Return the [x, y] coordinate for the center point of the cell that contains the specified text.  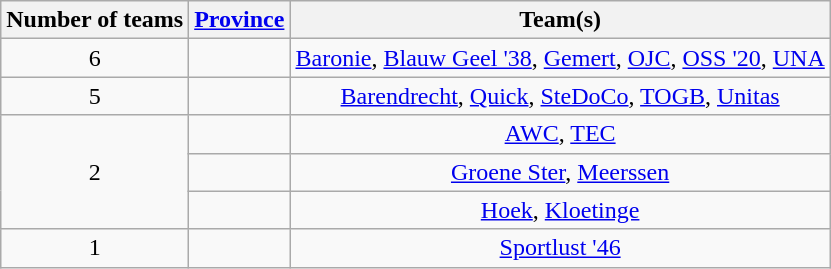
AWC, TEC [560, 134]
Hoek, Kloetinge [560, 210]
1 [95, 248]
6 [95, 58]
2 [95, 172]
Groene Ster, Meerssen [560, 172]
Number of teams [95, 20]
Province [240, 20]
Sportlust '46 [560, 248]
5 [95, 96]
Team(s) [560, 20]
Baronie, Blauw Geel '38, Gemert, OJC, OSS '20, UNA [560, 58]
Barendrecht, Quick, SteDoCo, TOGB, Unitas [560, 96]
